Extract the (X, Y) coordinate from the center of the cell holding the provided text.  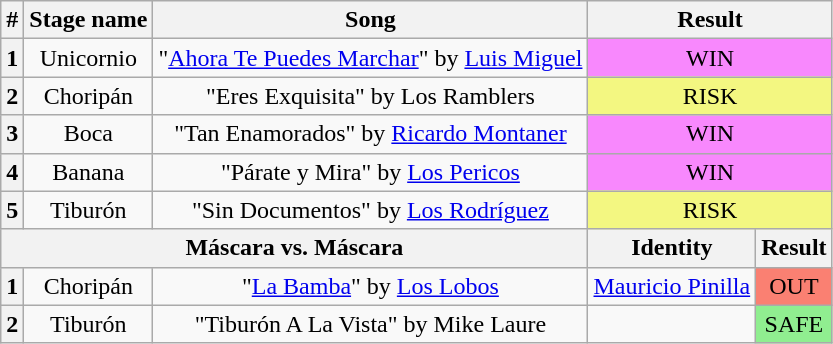
4 (12, 172)
Stage name (88, 20)
3 (12, 134)
Banana (88, 172)
"Tan Enamorados" by Ricardo Montaner (370, 134)
Máscara vs. Máscara (294, 248)
"Ahora Te Puedes Marchar" by Luis Miguel (370, 58)
"Párate y Mira" by Los Pericos (370, 172)
5 (12, 210)
"Sin Documentos" by Los Rodríguez (370, 210)
OUT (794, 286)
"Tiburón A La Vista" by Mike Laure (370, 324)
"Eres Exquisita" by Los Ramblers (370, 96)
Unicornio (88, 58)
Boca (88, 134)
SAFE (794, 324)
# (12, 20)
Identity (672, 248)
Song (370, 20)
Mauricio Pinilla (672, 286)
"La Bamba" by Los Lobos (370, 286)
